Detect which cell encompasses the target text, then output its [X, Y] center coordinate. 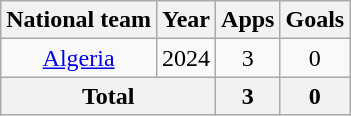
Total [108, 96]
Algeria [79, 58]
Apps [248, 20]
2024 [186, 58]
Goals [315, 20]
National team [79, 20]
Year [186, 20]
